Determine the [X, Y] coordinate at the center of the cell enclosing the given text.  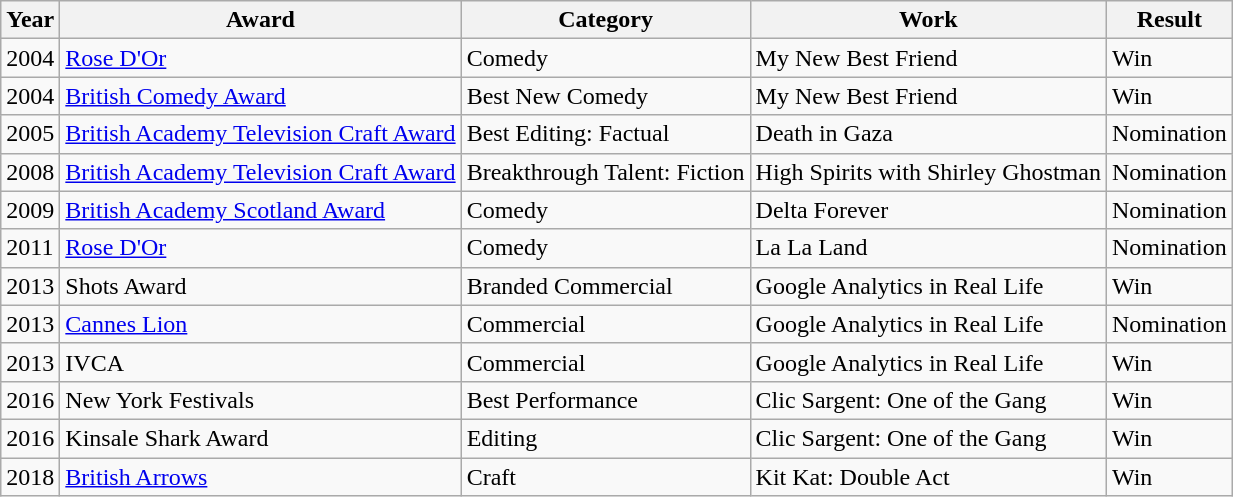
British Arrows [260, 477]
Award [260, 20]
Editing [606, 438]
2018 [30, 477]
IVCA [260, 362]
Year [30, 20]
2005 [30, 134]
2009 [30, 210]
Best Editing: Factual [606, 134]
Result [1169, 20]
Shots Award [260, 286]
Kit Kat: Double Act [928, 477]
New York Festivals [260, 400]
Breakthrough Talent: Fiction [606, 172]
Delta Forever [928, 210]
British Academy Scotland Award [260, 210]
Craft [606, 477]
2008 [30, 172]
High Spirits with Shirley Ghostman [928, 172]
Best New Comedy [606, 96]
British Comedy Award [260, 96]
La La Land [928, 248]
Death in Gaza [928, 134]
Cannes Lion [260, 324]
2011 [30, 248]
Kinsale Shark Award [260, 438]
Best Performance [606, 400]
Category [606, 20]
Work [928, 20]
Branded Commercial [606, 286]
